Return (x, y) of the center of cell containing provided text 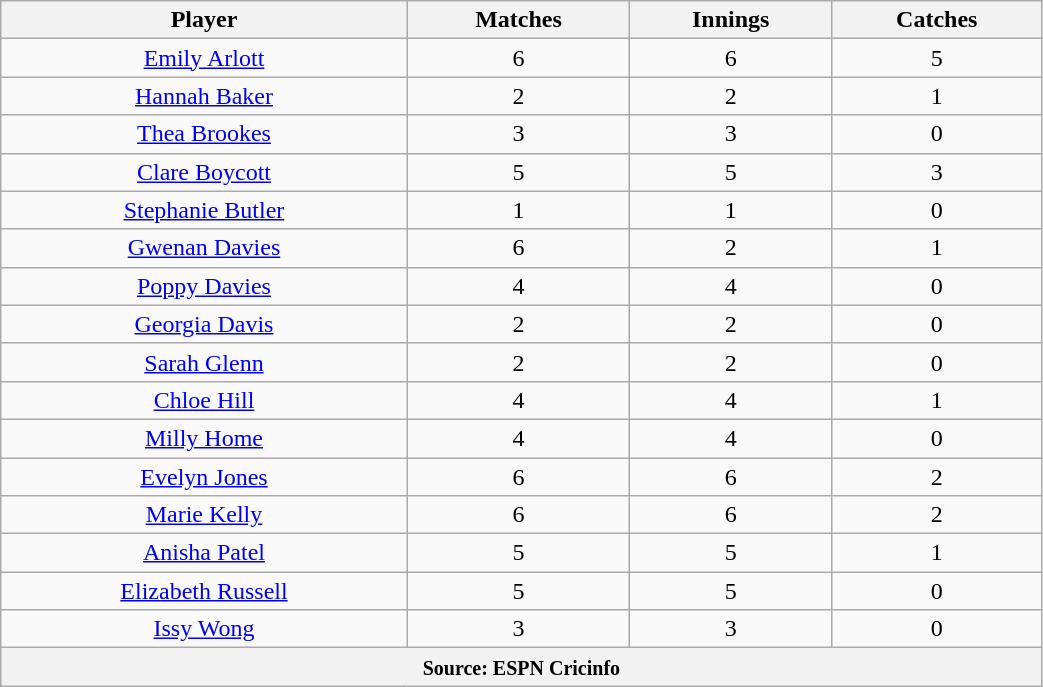
Player (204, 20)
Evelyn Jones (204, 477)
Milly Home (204, 438)
Stephanie Butler (204, 210)
Poppy Davies (204, 286)
Catches (936, 20)
Gwenan Davies (204, 248)
Hannah Baker (204, 96)
Elizabeth Russell (204, 591)
Sarah Glenn (204, 362)
Chloe Hill (204, 400)
Emily Arlott (204, 58)
Thea Brookes (204, 134)
Clare Boycott (204, 172)
Marie Kelly (204, 515)
Georgia Davis (204, 324)
Anisha Patel (204, 553)
Issy Wong (204, 629)
Matches (518, 20)
Innings (731, 20)
Source: ESPN Cricinfo (522, 667)
